Determine the [X, Y] coordinate at the center of the cell enclosing the given text.  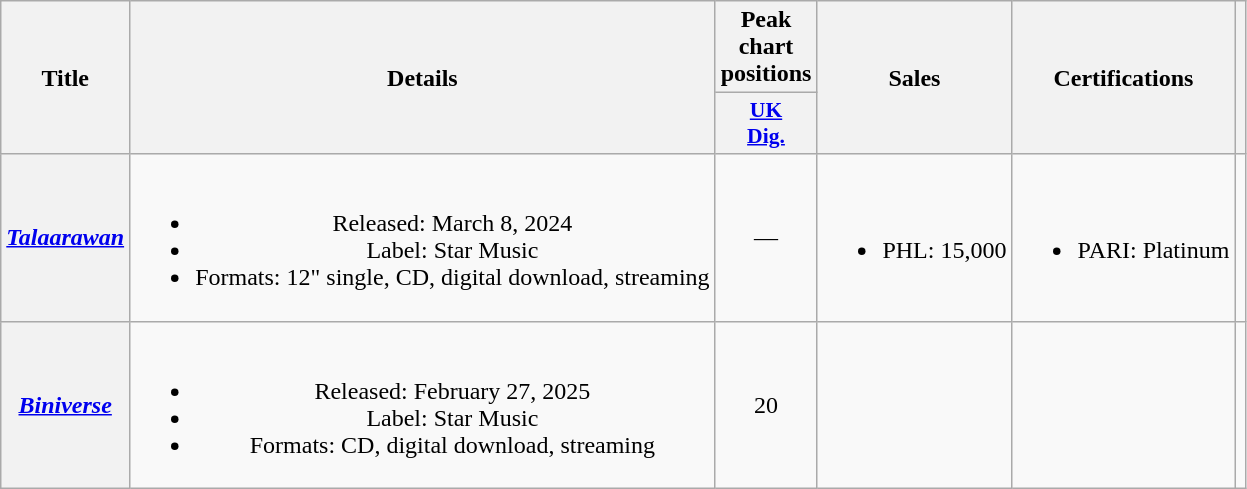
Title [66, 78]
Talaarawan [66, 238]
Biniverse [66, 404]
Details [422, 78]
Peak chart positions [766, 47]
20 [766, 404]
Sales [914, 78]
Released: March 8, 2024Label: Star MusicFormats: 12" single, CD, digital download, streaming [422, 238]
PARI: Platinum [1124, 238]
Certifications [1124, 78]
UKDig. [766, 124]
— [766, 238]
PHL: 15,000 [914, 238]
Released: February 27, 2025Label: Star MusicFormats: CD, digital download, streaming [422, 404]
